Determine the (x, y) coordinate at the center of the cell enclosing the given text.  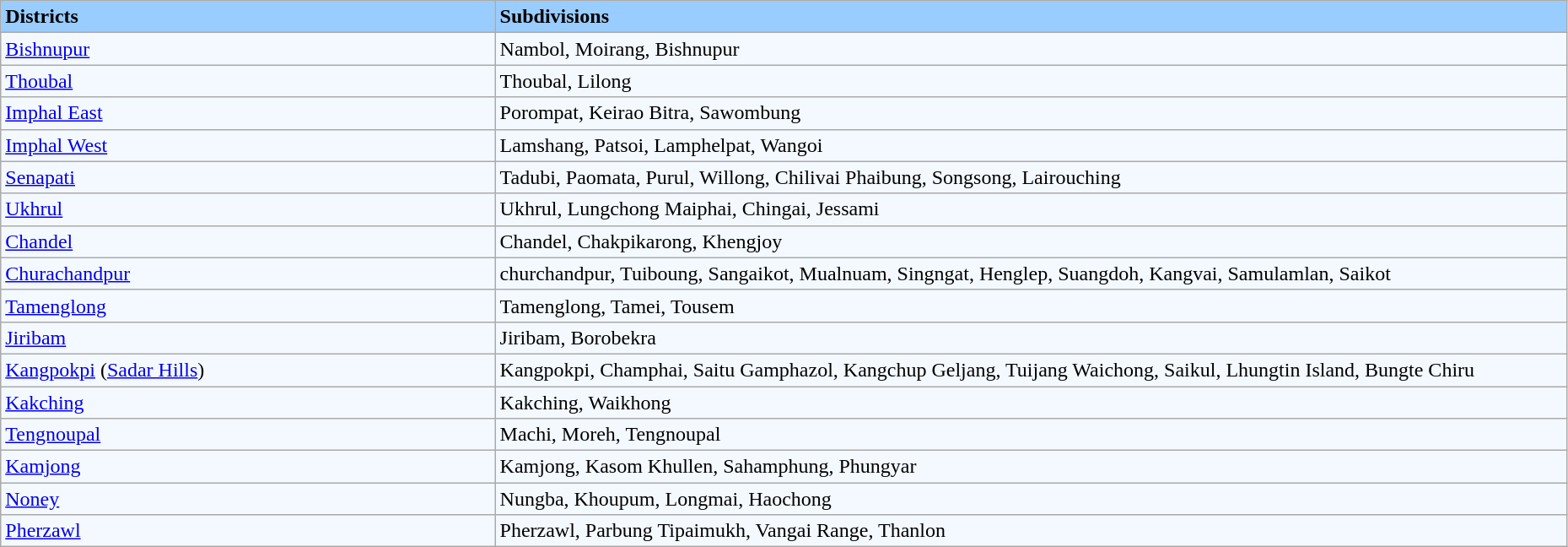
Churachandpur (248, 273)
Kakching, Waikhong (1031, 403)
Chandel (248, 241)
Kangpokpi, Champhai, Saitu Gamphazol, Kangchup Geljang, Tuijang Waichong, Saikul, Lhungtin Island, Bungte Chiru (1031, 370)
Jiribam, Borobekra (1031, 338)
Machi, Moreh, Tengnoupal (1031, 435)
Tamenglong, Tamei, Tousem (1031, 306)
Senapati (248, 177)
Districts (248, 17)
Porompat, Keirao Bitra, Sawombung (1031, 113)
Nungba, Khoupum, Longmai, Haochong (1031, 499)
Chandel, Chakpikarong, Khengjoy (1031, 241)
Pherzawl (248, 531)
Imphal East (248, 113)
Subdivisions (1031, 17)
Thoubal (248, 81)
Ukhrul (248, 209)
churchandpur, Tuiboung, Sangaikot, Mualnuam, Singngat, Henglep, Suangdoh, Kangvai, Samulamlan, Saikot (1031, 273)
Imphal West (248, 145)
Thoubal, Lilong (1031, 81)
Kakching (248, 403)
Tengnoupal (248, 435)
Tadubi, Paomata, Purul, Willong, Chilivai Phaibung, Songsong, Lairouching (1031, 177)
Bishnupur (248, 49)
Lamshang, Patsoi, Lamphelpat, Wangoi (1031, 145)
Pherzawl, Parbung Tipaimukh, Vangai Range, Thanlon (1031, 531)
Noney (248, 499)
Ukhrul, Lungchong Maiphai, Chingai, Jessami (1031, 209)
Nambol, Moirang, Bishnupur (1031, 49)
Tamenglong (248, 306)
Kamjong, Kasom Khullen, Sahamphung, Phungyar (1031, 467)
Jiribam (248, 338)
Kamjong (248, 467)
Kangpokpi (Sadar Hills) (248, 370)
